Extract the (X, Y) coordinate from the center of the cell holding the provided text.  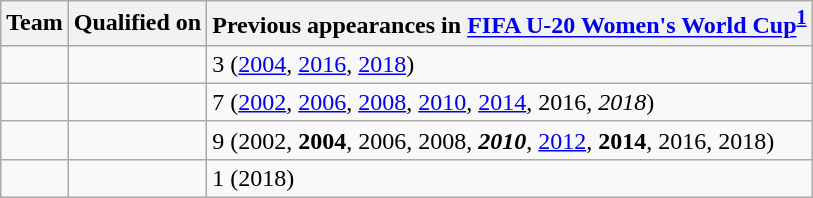
1 (2018) (510, 178)
3 (2004, 2016, 2018) (510, 64)
9 (2002, 2004, 2006, 2008, 2010, 2012, 2014, 2016, 2018) (510, 140)
Team (35, 24)
Qualified on (137, 24)
Previous appearances in FIFA U-20 Women's World Cup1 (510, 24)
7 (2002, 2006, 2008, 2010, 2014, 2016, 2018) (510, 102)
